From the cell containing the given text, extract its center point as [x, y] coordinate. 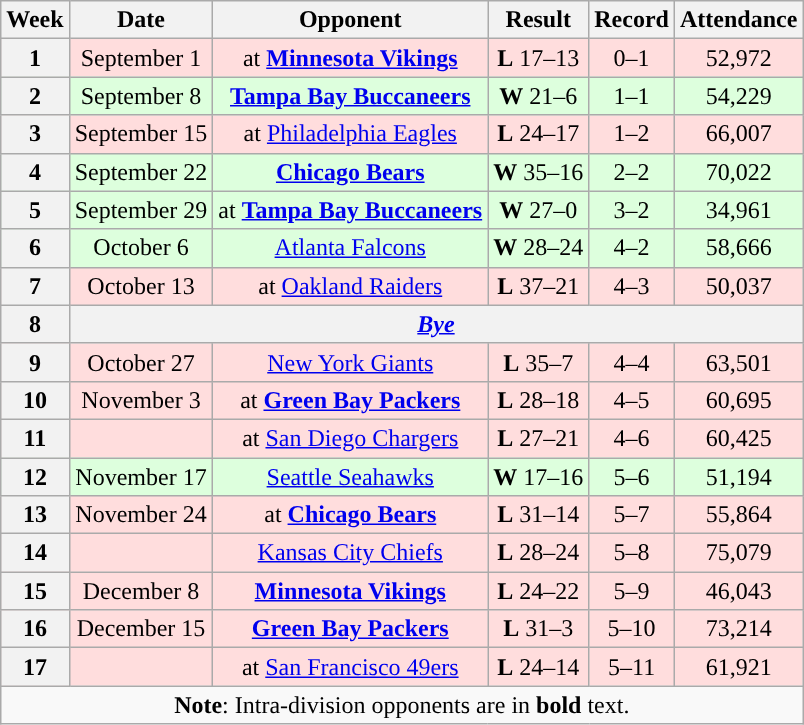
December 15 [141, 629]
L 28–24 [538, 553]
Seattle Seahawks [350, 477]
58,666 [738, 248]
15 [35, 591]
66,007 [738, 134]
Atlanta Falcons [350, 248]
70,022 [738, 172]
September 29 [141, 210]
L 37–21 [538, 286]
17 [35, 667]
61,921 [738, 667]
at Philadelphia Eagles [350, 134]
3 [35, 134]
1 [35, 58]
4 [35, 172]
75,079 [738, 553]
at Chicago Bears [350, 515]
10 [35, 400]
5–7 [632, 515]
4–3 [632, 286]
November 24 [141, 515]
September 8 [141, 96]
W 28–24 [538, 248]
Green Bay Packers [350, 629]
at Minnesota Vikings [350, 58]
Opponent [350, 20]
September 22 [141, 172]
L 35–7 [538, 362]
L 24–17 [538, 134]
New York Giants [350, 362]
4–2 [632, 248]
at San Diego Chargers [350, 438]
November 17 [141, 477]
Note: Intra-division opponents are in bold text. [402, 705]
60,425 [738, 438]
11 [35, 438]
Minnesota Vikings [350, 591]
December 8 [141, 591]
52,972 [738, 58]
60,695 [738, 400]
Result [538, 20]
October 6 [141, 248]
Bye [436, 324]
5 [35, 210]
5–10 [632, 629]
73,214 [738, 629]
54,229 [738, 96]
0–1 [632, 58]
5–11 [632, 667]
5–6 [632, 477]
6 [35, 248]
13 [35, 515]
Record [632, 20]
3–2 [632, 210]
4–6 [632, 438]
1–1 [632, 96]
16 [35, 629]
September 1 [141, 58]
September 15 [141, 134]
1–2 [632, 134]
55,864 [738, 515]
at Tampa Bay Buccaneers [350, 210]
October 27 [141, 362]
W 21–6 [538, 96]
November 3 [141, 400]
9 [35, 362]
14 [35, 553]
Tampa Bay Buccaneers [350, 96]
2–2 [632, 172]
L 17–13 [538, 58]
4–5 [632, 400]
W 17–16 [538, 477]
L 27–21 [538, 438]
5–8 [632, 553]
W 35–16 [538, 172]
Date [141, 20]
34,961 [738, 210]
Kansas City Chiefs [350, 553]
7 [35, 286]
4–4 [632, 362]
L 31–3 [538, 629]
L 31–14 [538, 515]
51,194 [738, 477]
L 28–18 [538, 400]
2 [35, 96]
at Green Bay Packers [350, 400]
50,037 [738, 286]
5–9 [632, 591]
Chicago Bears [350, 172]
L 24–14 [538, 667]
October 13 [141, 286]
8 [35, 324]
12 [35, 477]
46,043 [738, 591]
63,501 [738, 362]
L 24–22 [538, 591]
Attendance [738, 20]
at Oakland Raiders [350, 286]
at San Francisco 49ers [350, 667]
Week [35, 20]
W 27–0 [538, 210]
